Return the [X, Y] coordinate for the center point of the cell that contains the specified text.  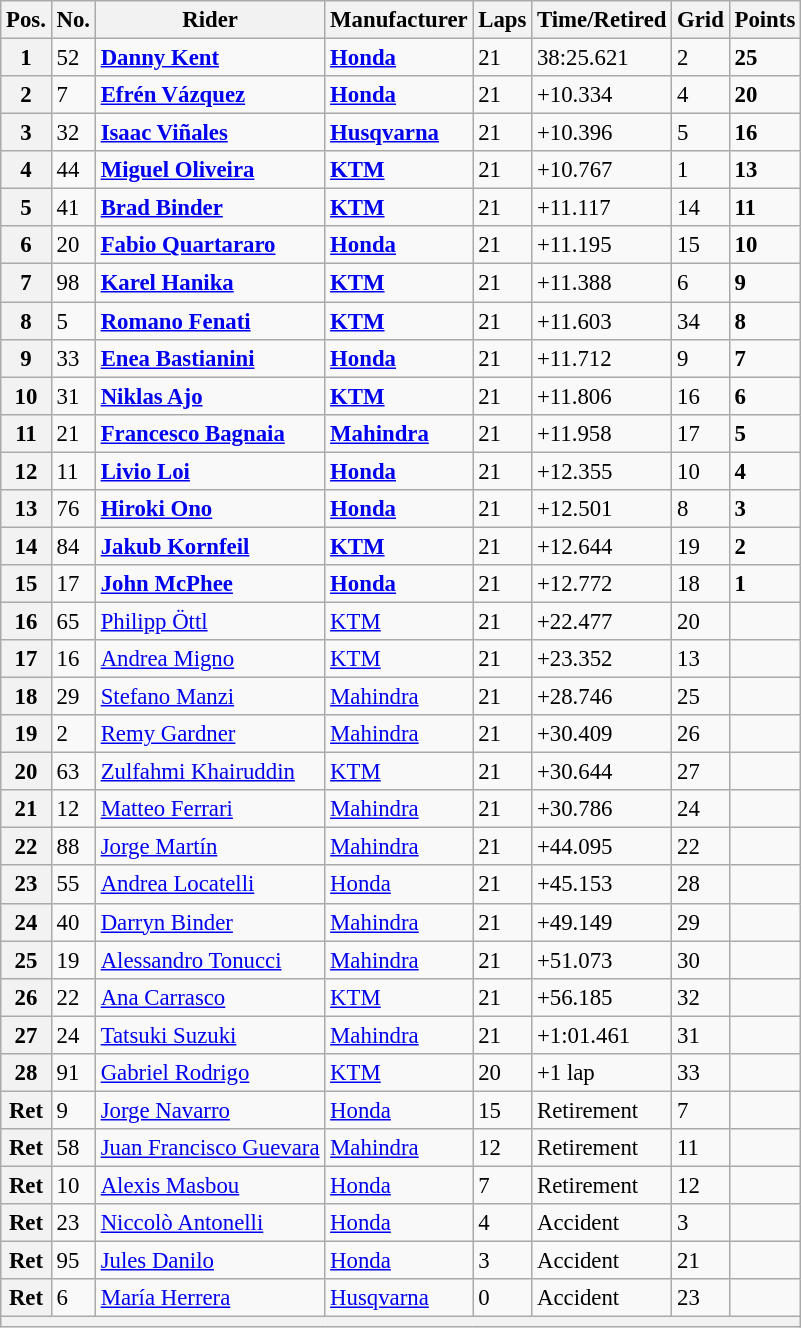
55 [73, 885]
Tatsuki Suzuki [210, 1035]
+10.396 [602, 133]
Isaac Viñales [210, 133]
41 [73, 208]
Jules Danilo [210, 1261]
+11.388 [602, 283]
Matteo Ferrari [210, 809]
Ana Carrasco [210, 997]
+44.095 [602, 847]
63 [73, 772]
65 [73, 621]
+10.334 [602, 95]
Jakub Kornfeil [210, 546]
+23.352 [602, 659]
Manufacturer [399, 20]
Philipp Öttl [210, 621]
52 [73, 58]
38:25.621 [602, 58]
Fabio Quartararo [210, 245]
+56.185 [602, 997]
Darryn Binder [210, 922]
+51.073 [602, 960]
44 [73, 170]
+12.772 [602, 584]
Francesco Bagnaia [210, 433]
Stefano Manzi [210, 697]
Danny Kent [210, 58]
+12.644 [602, 546]
Andrea Migno [210, 659]
+22.477 [602, 621]
+30.786 [602, 809]
Remy Gardner [210, 734]
Rider [210, 20]
Romano Fenati [210, 321]
+11.958 [602, 433]
No. [73, 20]
30 [700, 960]
91 [73, 1073]
34 [700, 321]
Grid [700, 20]
+1:01.461 [602, 1035]
+28.746 [602, 697]
84 [73, 546]
Enea Bastianini [210, 358]
María Herrera [210, 1298]
Points [764, 20]
0 [502, 1298]
+12.501 [602, 509]
95 [73, 1261]
98 [73, 283]
+11.712 [602, 358]
Hiroki Ono [210, 509]
Pos. [26, 20]
+45.153 [602, 885]
Time/Retired [602, 20]
88 [73, 847]
Niklas Ajo [210, 396]
Livio Loi [210, 471]
Juan Francisco Guevara [210, 1148]
40 [73, 922]
Jorge Navarro [210, 1110]
Alessandro Tonucci [210, 960]
+12.355 [602, 471]
John McPhee [210, 584]
+49.149 [602, 922]
+11.117 [602, 208]
+30.409 [602, 734]
Alexis Masbou [210, 1185]
+11.806 [602, 396]
+11.195 [602, 245]
+10.767 [602, 170]
Brad Binder [210, 208]
+11.603 [602, 321]
+30.644 [602, 772]
58 [73, 1148]
Laps [502, 20]
+1 lap [602, 1073]
Miguel Oliveira [210, 170]
Gabriel Rodrigo [210, 1073]
Andrea Locatelli [210, 885]
Zulfahmi Khairuddin [210, 772]
Jorge Martín [210, 847]
76 [73, 509]
Efrén Vázquez [210, 95]
Karel Hanika [210, 283]
Niccolò Antonelli [210, 1223]
